Locate the cell with the specified text and output its [X, Y] center coordinate. 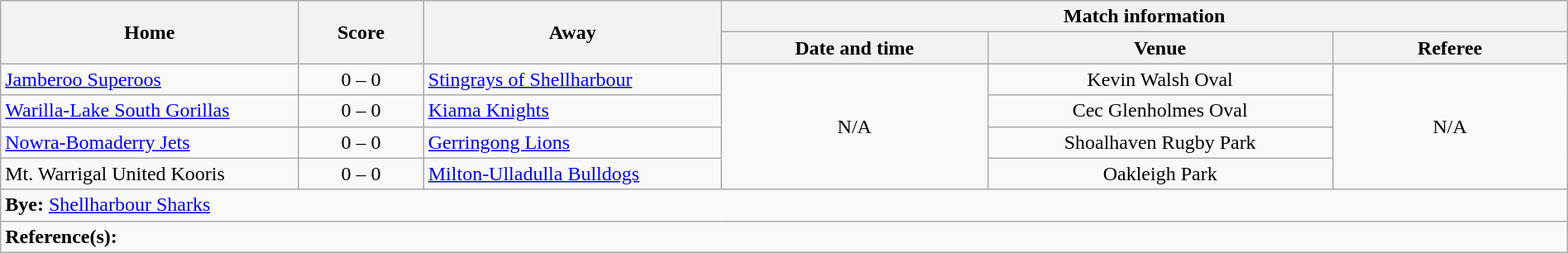
Gerringong Lions [572, 142]
Warilla-Lake South Gorillas [150, 111]
Nowra-Bomaderry Jets [150, 142]
Score [361, 32]
Kiama Knights [572, 111]
Shoalhaven Rugby Park [1159, 142]
Milton-Ulladulla Bulldogs [572, 174]
Match information [1145, 17]
Oakleigh Park [1159, 174]
Home [150, 32]
Reference(s): [784, 236]
Referee [1450, 48]
Kevin Walsh Oval [1159, 79]
Stingrays of Shellharbour [572, 79]
Date and time [854, 48]
Away [572, 32]
Jamberoo Superoos [150, 79]
Cec Glenholmes Oval [1159, 111]
Bye: Shellharbour Sharks [784, 205]
Venue [1159, 48]
Mt. Warrigal United Kooris [150, 174]
